Pinpoint the cell where the given text exists, returning its [x, y] midpoint coordinate. 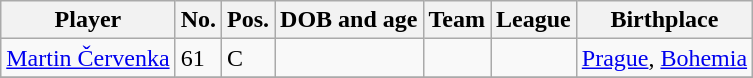
C [248, 58]
Martin Červenka [88, 58]
No. [198, 20]
Prague, Bohemia [664, 58]
61 [198, 58]
League [534, 20]
Player [88, 20]
Pos. [248, 20]
Birthplace [664, 20]
DOB and age [349, 20]
Team [457, 20]
